Return (X, Y) of the center of cell containing provided text 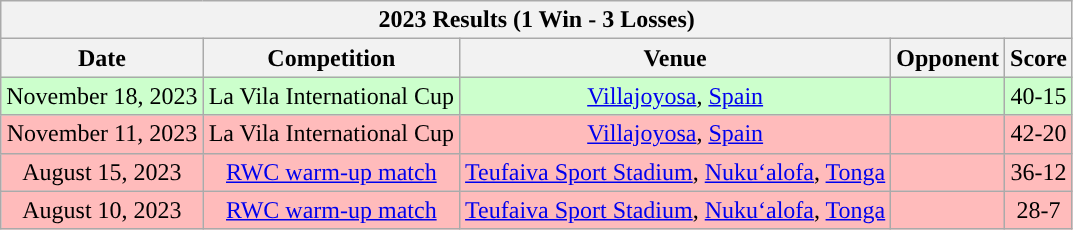
November 11, 2023 (102, 134)
Competition (331, 58)
Venue (676, 58)
40-15 (1039, 96)
28-7 (1039, 210)
2023 Results (1 Win - 3 Losses) (537, 20)
August 15, 2023 (102, 172)
Date (102, 58)
Score (1039, 58)
August 10, 2023 (102, 210)
November 18, 2023 (102, 96)
42-20 (1039, 134)
Opponent (948, 58)
36-12 (1039, 172)
